Scan for the cell matching the given text and deliver its [X, Y] coordinate at center. 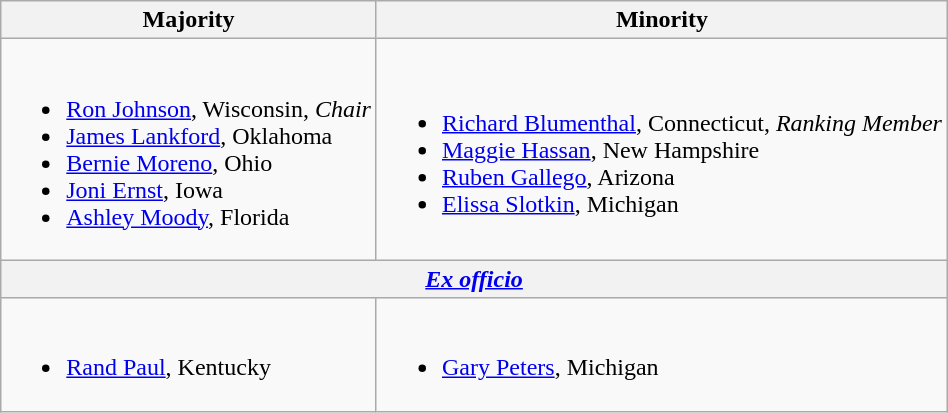
Majority [189, 20]
Minority [662, 20]
Ron Johnson, Wisconsin, ChairJames Lankford, OklahomaBernie Moreno, OhioJoni Ernst, IowaAshley Moody, Florida [189, 150]
Gary Peters, Michigan [662, 354]
Ex officio [474, 279]
Rand Paul, Kentucky [189, 354]
Richard Blumenthal, Connecticut, Ranking MemberMaggie Hassan, New HampshireRuben Gallego, ArizonaElissa Slotkin, Michigan [662, 150]
